Pinpoint the cell where the given text exists, returning its (X, Y) midpoint coordinate. 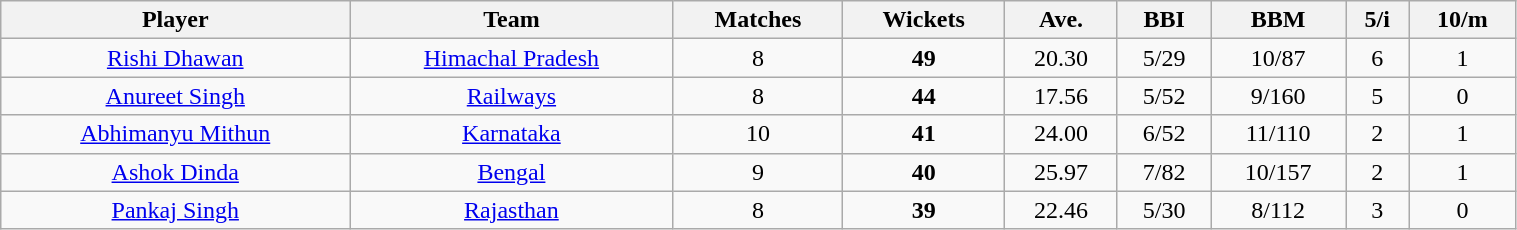
6/52 (1164, 134)
Abhimanyu Mithun (176, 134)
10/m (1462, 20)
6 (1378, 58)
41 (924, 134)
Bengal (512, 172)
10/87 (1278, 58)
44 (924, 96)
10/157 (1278, 172)
22.46 (1062, 210)
5/52 (1164, 96)
9/160 (1278, 96)
9 (758, 172)
5/29 (1164, 58)
Pankaj Singh (176, 210)
3 (1378, 210)
5 (1378, 96)
10 (758, 134)
11/110 (1278, 134)
Player (176, 20)
20.30 (1062, 58)
Karnataka (512, 134)
8/112 (1278, 210)
5/i (1378, 20)
Railways (512, 96)
Rajasthan (512, 210)
24.00 (1062, 134)
40 (924, 172)
39 (924, 210)
Ave. (1062, 20)
Wickets (924, 20)
49 (924, 58)
25.97 (1062, 172)
5/30 (1164, 210)
Himachal Pradesh (512, 58)
Ashok Dinda (176, 172)
Rishi Dhawan (176, 58)
BBI (1164, 20)
17.56 (1062, 96)
Matches (758, 20)
Team (512, 20)
BBM (1278, 20)
7/82 (1164, 172)
Anureet Singh (176, 96)
